From the cell containing the given text, extract its center point as [x, y] coordinate. 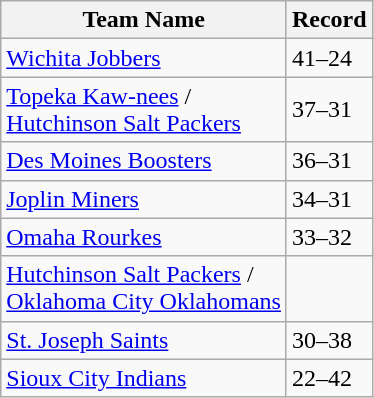
36–31 [329, 161]
34–31 [329, 199]
Record [329, 20]
37–31 [329, 110]
Des Moines Boosters [144, 161]
Sioux City Indians [144, 378]
33–32 [329, 237]
Omaha Rourkes [144, 237]
St. Joseph Saints [144, 340]
Wichita Jobbers [144, 58]
Topeka Kaw-nees /Hutchinson Salt Packers [144, 110]
Team Name [144, 20]
41–24 [329, 58]
22–42 [329, 378]
Joplin Miners [144, 199]
30–38 [329, 340]
Hutchinson Salt Packers / Oklahoma City Oklahomans [144, 288]
